Return the [x, y] coordinate for the center point of the cell that contains the specified text.  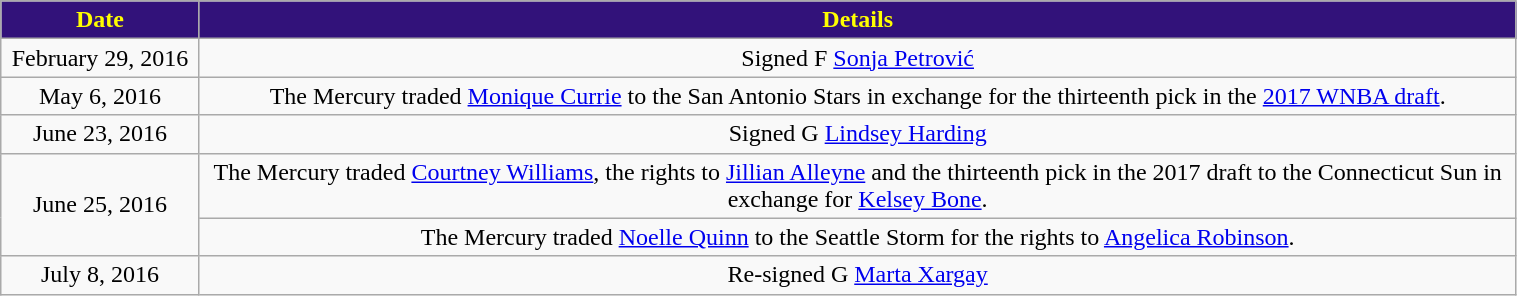
February 29, 2016 [100, 58]
The Mercury traded Monique Currie to the San Antonio Stars in exchange for the thirteenth pick in the 2017 WNBA draft. [858, 96]
Signed F Sonja Petrović [858, 58]
Date [100, 20]
July 8, 2016 [100, 275]
June 23, 2016 [100, 134]
Signed G Lindsey Harding [858, 134]
June 25, 2016 [100, 204]
Re-signed G Marta Xargay [858, 275]
Details [858, 20]
May 6, 2016 [100, 96]
The Mercury traded Noelle Quinn to the Seattle Storm for the rights to Angelica Robinson. [858, 237]
